Search for the cell housing the specified text and yield its [X, Y] center coordinate. 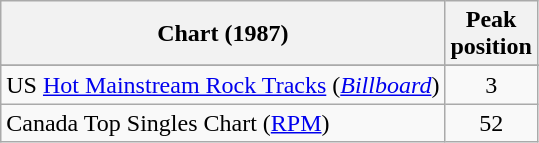
Canada Top Singles Chart (RPM) [223, 123]
3 [491, 85]
Peakposition [491, 34]
52 [491, 123]
US Hot Mainstream Rock Tracks (Billboard) [223, 85]
Chart (1987) [223, 34]
